Locate the cell with the specified text and output its [X, Y] center coordinate. 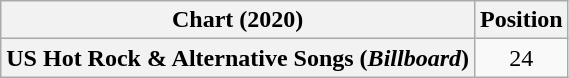
Chart (2020) [238, 20]
US Hot Rock & Alternative Songs (Billboard) [238, 58]
24 [521, 58]
Position [521, 20]
